Pinpoint the cell where the given text exists, returning its [x, y] midpoint coordinate. 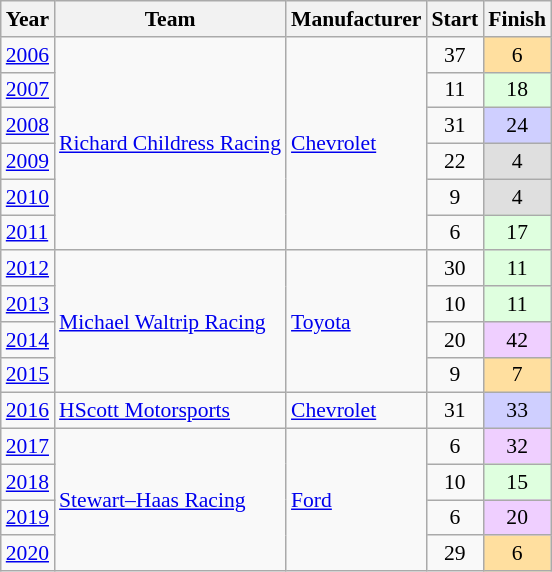
Manufacturer [356, 19]
Finish [517, 19]
24 [517, 126]
2016 [28, 411]
33 [517, 411]
22 [454, 162]
2019 [28, 518]
2008 [28, 126]
Michael Waltrip Racing [170, 322]
Richard Childress Racing [170, 144]
2018 [28, 482]
15 [517, 482]
2010 [28, 197]
HScott Motorsports [170, 411]
37 [454, 55]
Toyota [356, 322]
2017 [28, 447]
2009 [28, 162]
18 [517, 90]
17 [517, 233]
2012 [28, 269]
2011 [28, 233]
42 [517, 340]
Stewart–Haas Racing [170, 500]
2006 [28, 55]
Start [454, 19]
2015 [28, 375]
Year [28, 19]
30 [454, 269]
32 [517, 447]
2013 [28, 304]
2007 [28, 90]
7 [517, 375]
2014 [28, 340]
29 [454, 554]
Team [170, 19]
Ford [356, 500]
2020 [28, 554]
